For the text-containing cell, return its midpoint in (X, Y) coordinate format. 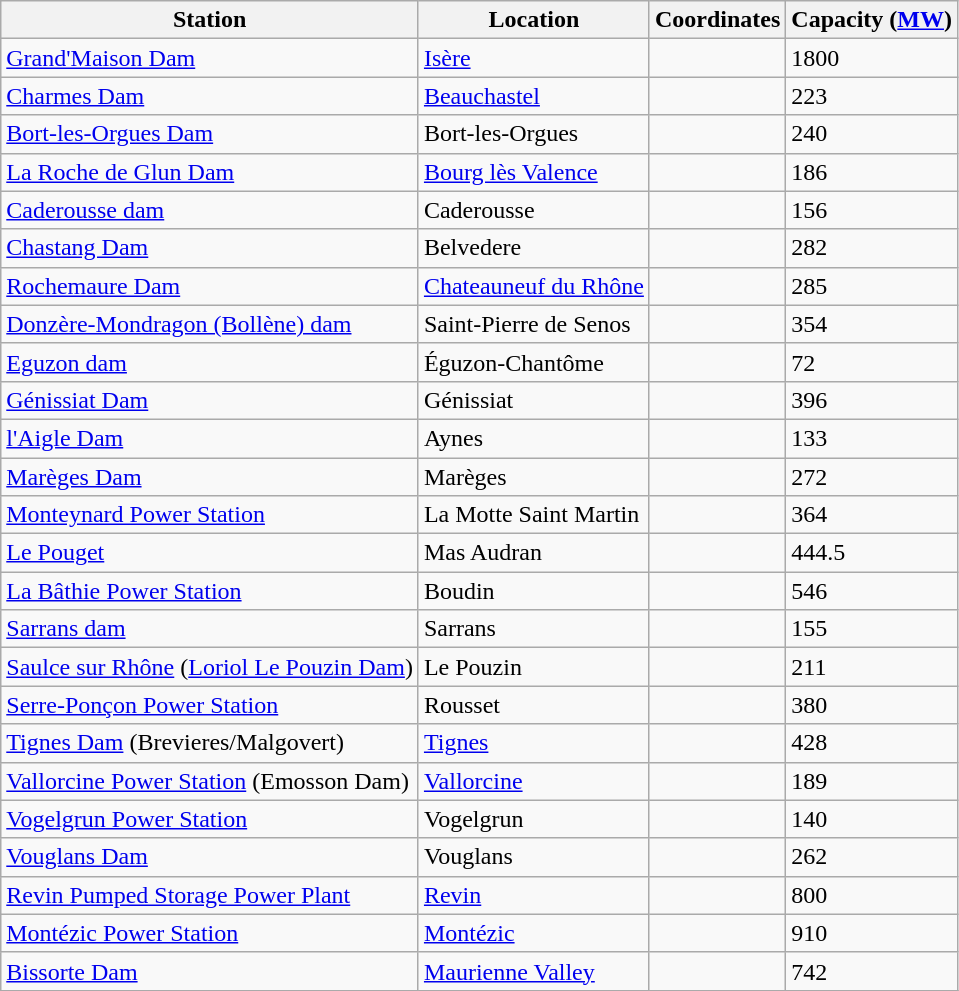
189 (872, 781)
Monteynard Power Station (210, 515)
742 (872, 971)
Vallorcine Power Station (Emosson Dam) (210, 781)
Sarrans (534, 629)
Aynes (534, 438)
Beauchastel (534, 96)
Capacity (MW) (872, 20)
La Motte Saint Martin (534, 515)
Revin (534, 895)
Vouglans Dam (210, 857)
Eguzon dam (210, 362)
Boudin (534, 591)
Bort-les-Orgues Dam (210, 134)
396 (872, 400)
Tignes (534, 743)
Tignes Dam (Brevieres/Malgovert) (210, 743)
Bissorte Dam (210, 971)
Marèges (534, 477)
Saulce sur Rhône (Loriol Le Pouzin Dam) (210, 667)
La Roche de Glun Dam (210, 172)
Bort-les-Orgues (534, 134)
Montézic Power Station (210, 933)
La Bâthie Power Station (210, 591)
223 (872, 96)
Caderousse dam (210, 210)
Le Pouget (210, 553)
Montézic (534, 933)
133 (872, 438)
155 (872, 629)
Vogelgrun (534, 819)
Rochemaure Dam (210, 286)
800 (872, 895)
Bourg lès Valence (534, 172)
380 (872, 705)
910 (872, 933)
Vogelgrun Power Station (210, 819)
428 (872, 743)
Le Pouzin (534, 667)
364 (872, 515)
Sarrans dam (210, 629)
l'Aigle Dam (210, 438)
272 (872, 477)
Vouglans (534, 857)
282 (872, 248)
240 (872, 134)
Location (534, 20)
Rousset (534, 705)
Saint-Pierre de Senos (534, 324)
72 (872, 362)
Belvedere (534, 248)
354 (872, 324)
186 (872, 172)
262 (872, 857)
444.5 (872, 553)
Donzère-Mondragon (Bollène) dam (210, 324)
Chateauneuf du Rhône (534, 286)
Éguzon-Chantôme (534, 362)
Mas Audran (534, 553)
Vallorcine (534, 781)
Caderousse (534, 210)
Grand'Maison Dam (210, 58)
Coordinates (717, 20)
Revin Pumped Storage Power Plant (210, 895)
156 (872, 210)
211 (872, 667)
Station (210, 20)
Isère (534, 58)
Maurienne Valley (534, 971)
285 (872, 286)
Génissiat (534, 400)
Chastang Dam (210, 248)
140 (872, 819)
Génissiat Dam (210, 400)
546 (872, 591)
Marèges Dam (210, 477)
Serre-Ponçon Power Station (210, 705)
1800 (872, 58)
Charmes Dam (210, 96)
